Find where the given text appears and provide that cell's center as [X, Y] coordinate. 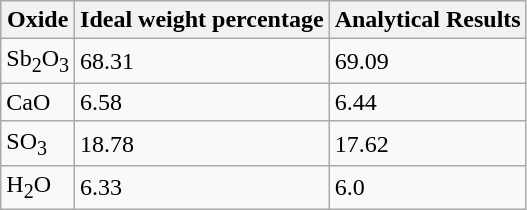
SO3 [38, 143]
Oxide [38, 20]
Analytical Results [428, 20]
6.58 [202, 102]
6.33 [202, 188]
68.31 [202, 61]
18.78 [202, 143]
H2O [38, 188]
Sb2O3 [38, 61]
6.0 [428, 188]
CaO [38, 102]
17.62 [428, 143]
69.09 [428, 61]
6.44 [428, 102]
Ideal weight percentage [202, 20]
